Return [x, y] of the center of cell containing provided text 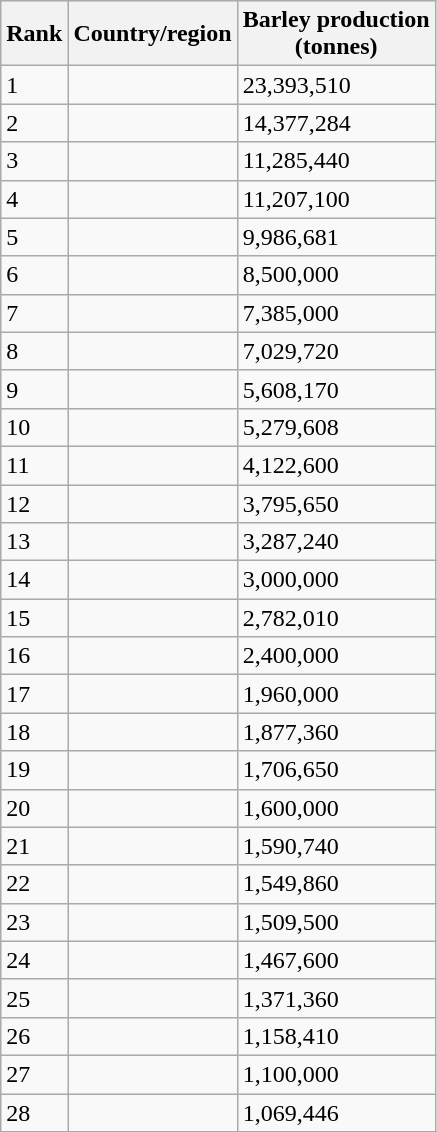
23,393,510 [336, 85]
7,385,000 [336, 313]
7,029,720 [336, 351]
8,500,000 [336, 275]
11 [34, 465]
1,960,000 [336, 694]
16 [34, 656]
3 [34, 161]
18 [34, 732]
27 [34, 1074]
1,371,360 [336, 998]
1,877,360 [336, 732]
5 [34, 237]
1,590,740 [336, 846]
20 [34, 808]
8 [34, 351]
3,287,240 [336, 542]
25 [34, 998]
11,207,100 [336, 199]
Country/region [152, 34]
1,600,000 [336, 808]
1,069,446 [336, 1113]
2,782,010 [336, 618]
28 [34, 1113]
1,706,650 [336, 770]
5,608,170 [336, 389]
3,795,650 [336, 503]
14,377,284 [336, 123]
1,158,410 [336, 1036]
3,000,000 [336, 580]
14 [34, 580]
2,400,000 [336, 656]
4 [34, 199]
24 [34, 960]
12 [34, 503]
6 [34, 275]
21 [34, 846]
1 [34, 85]
Rank [34, 34]
7 [34, 313]
10 [34, 427]
4,122,600 [336, 465]
11,285,440 [336, 161]
22 [34, 884]
9 [34, 389]
1,549,860 [336, 884]
15 [34, 618]
2 [34, 123]
1,467,600 [336, 960]
9,986,681 [336, 237]
17 [34, 694]
23 [34, 922]
5,279,608 [336, 427]
1,509,500 [336, 922]
13 [34, 542]
Barley production(tonnes) [336, 34]
1,100,000 [336, 1074]
26 [34, 1036]
19 [34, 770]
